Search for the cell housing the specified text and yield its [x, y] center coordinate. 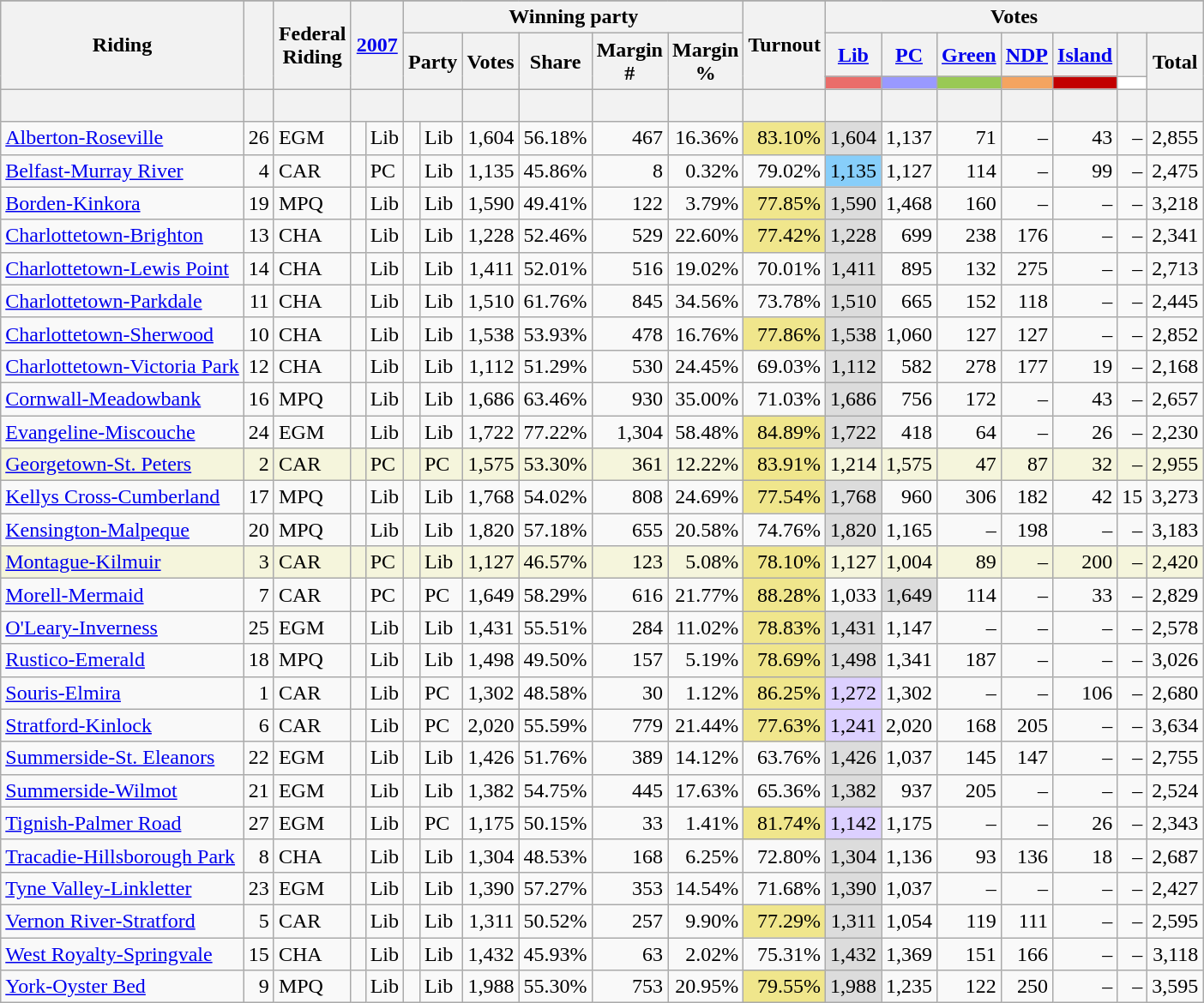
Island [1086, 55]
Tignish-Palmer Road [123, 823]
1.12% [705, 693]
11.02% [705, 628]
57.27% [556, 888]
81.74% [785, 823]
20 [259, 530]
389 [629, 758]
665 [909, 301]
2 [259, 465]
2,595 [1175, 921]
51.76% [556, 758]
10 [259, 333]
74.76% [785, 530]
895 [909, 268]
1,004 [909, 562]
14.12% [705, 758]
2.02% [705, 954]
960 [909, 497]
20.58% [705, 530]
1,054 [909, 921]
NDP [1026, 55]
182 [1026, 497]
11 [259, 301]
2,829 [1175, 595]
35.00% [705, 399]
24 [259, 431]
77.29% [785, 921]
30 [629, 693]
9 [259, 987]
55.59% [556, 725]
1,468 [909, 203]
145 [969, 758]
77.85% [785, 203]
88.28% [785, 595]
86.25% [785, 693]
22.60% [705, 236]
655 [629, 530]
7 [259, 595]
1,033 [852, 595]
56.18% [556, 138]
198 [1026, 530]
5 [259, 921]
1,341 [909, 660]
48.58% [556, 693]
779 [629, 725]
Belfast-Murray River [123, 171]
6.25% [705, 856]
2,168 [1175, 366]
55.51% [556, 628]
89 [969, 562]
25 [259, 628]
20.95% [705, 987]
930 [629, 399]
45.93% [556, 954]
78.69% [785, 660]
58.29% [556, 595]
136 [1026, 856]
151 [969, 954]
152 [969, 301]
70.01% [785, 268]
257 [629, 921]
71.68% [785, 888]
1,137 [909, 138]
467 [629, 138]
49.50% [556, 660]
Charlottetown-Brighton [123, 236]
Party [433, 62]
3,595 [1175, 987]
65.36% [785, 790]
51.29% [556, 366]
6 [259, 725]
529 [629, 236]
187 [969, 660]
West Royalty-Springvale [123, 954]
2,713 [1175, 268]
172 [969, 399]
87 [1026, 465]
3,026 [1175, 660]
1,272 [852, 693]
176 [1026, 236]
79.55% [785, 987]
Vernon River-Stratford [123, 921]
24.69% [705, 497]
275 [1026, 268]
Montague-Kilmuir [123, 562]
1,142 [852, 823]
Cornwall-Meadowbank [123, 399]
17.63% [705, 790]
2,855 [1175, 138]
845 [629, 301]
132 [969, 268]
478 [629, 333]
17 [259, 497]
27 [259, 823]
2,341 [1175, 236]
Summerside-St. Eleanors [123, 758]
306 [969, 497]
Margin% [705, 62]
16.36% [705, 138]
93 [969, 856]
49.41% [556, 203]
699 [909, 236]
1,241 [852, 725]
77.63% [785, 725]
52.46% [556, 236]
77.86% [785, 333]
54.75% [556, 790]
753 [629, 987]
111 [1026, 921]
34.56% [705, 301]
123 [629, 562]
2,578 [1175, 628]
50.52% [556, 921]
72.80% [785, 856]
808 [629, 497]
2,755 [1175, 758]
3,118 [1175, 954]
3,218 [1175, 203]
24.45% [705, 366]
Tracadie-Hillsborough Park [123, 856]
19.02% [705, 268]
2,657 [1175, 399]
Margin# [629, 62]
71 [969, 138]
2,524 [1175, 790]
Rustico-Emerald [123, 660]
1,147 [909, 628]
147 [1026, 758]
77.42% [785, 236]
46.57% [556, 562]
160 [969, 203]
2,475 [1175, 171]
118 [1026, 301]
166 [1026, 954]
42 [1086, 497]
61.76% [556, 301]
200 [1086, 562]
21 [259, 790]
Charlottetown-Victoria Park [123, 366]
FederalRiding [312, 45]
55.30% [556, 987]
9.90% [705, 921]
45.86% [556, 171]
1,136 [909, 856]
77.22% [556, 431]
64 [969, 431]
353 [629, 888]
84.89% [785, 431]
12.22% [705, 465]
69.03% [785, 366]
3 [259, 562]
53.93% [556, 333]
3.79% [705, 203]
47 [969, 465]
23 [259, 888]
Charlottetown-Parkdale [123, 301]
3,273 [1175, 497]
83.91% [785, 465]
157 [629, 660]
516 [629, 268]
1,214 [852, 465]
0.32% [705, 171]
1,235 [909, 987]
Borden-Kinkora [123, 203]
284 [629, 628]
3,634 [1175, 725]
Souris-Elmira [123, 693]
2,427 [1175, 888]
2,343 [1175, 823]
78.83% [785, 628]
106 [1086, 693]
21.44% [705, 725]
71.03% [785, 399]
119 [969, 921]
1,165 [909, 530]
52.01% [556, 268]
1,369 [909, 954]
48.53% [556, 856]
16.76% [705, 333]
177 [1026, 366]
21.77% [705, 595]
278 [969, 366]
63.46% [556, 399]
2,445 [1175, 301]
22 [259, 758]
Riding [123, 45]
57.18% [556, 530]
582 [909, 366]
250 [1026, 987]
14 [259, 268]
99 [1086, 171]
445 [629, 790]
Winning party [574, 17]
Stratford-Kinlock [123, 725]
32 [1086, 465]
York-Oyster Bed [123, 987]
3,183 [1175, 530]
14.54% [705, 888]
2,687 [1175, 856]
53.30% [556, 465]
Total [1175, 62]
63.76% [785, 758]
Georgetown-St. Peters [123, 465]
Share [556, 62]
75.31% [785, 954]
83.10% [785, 138]
530 [629, 366]
756 [909, 399]
Tyne Valley-Linkletter [123, 888]
73.78% [785, 301]
2,230 [1175, 431]
12 [259, 366]
616 [629, 595]
2,420 [1175, 562]
4 [259, 171]
54.02% [556, 497]
937 [909, 790]
Summerside-Wilmot [123, 790]
2,955 [1175, 465]
50.15% [556, 823]
Evangeline-Miscouche [123, 431]
O'Leary-Inverness [123, 628]
63 [629, 954]
Green [969, 55]
2007 [377, 45]
418 [909, 431]
Alberton-Roseville [123, 138]
2,680 [1175, 693]
Kensington-Malpeque [123, 530]
Charlottetown-Lewis Point [123, 268]
13 [259, 236]
Charlottetown-Sherwood [123, 333]
1.41% [705, 823]
5.19% [705, 660]
361 [629, 465]
Kellys Cross-Cumberland [123, 497]
1 [259, 693]
5.08% [705, 562]
Turnout [785, 45]
78.10% [785, 562]
2,852 [1175, 333]
79.02% [785, 171]
1,060 [909, 333]
77.54% [785, 497]
58.48% [705, 431]
Morell-Mermaid [123, 595]
238 [969, 236]
16 [259, 399]
